Search for the cell housing the specified text and yield its [X, Y] center coordinate. 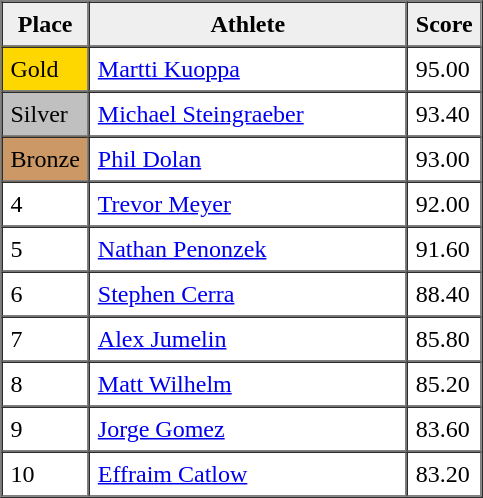
Alex Jumelin [248, 338]
Trevor Meyer [248, 204]
Martti Kuoppa [248, 68]
Matt Wilhelm [248, 384]
91.60 [444, 248]
88.40 [444, 294]
92.00 [444, 204]
Athlete [248, 24]
10 [46, 474]
Place [46, 24]
9 [46, 428]
93.00 [444, 158]
Phil Dolan [248, 158]
Silver [46, 114]
Bronze [46, 158]
85.20 [444, 384]
Jorge Gomez [248, 428]
Nathan Penonzek [248, 248]
Stephen Cerra [248, 294]
5 [46, 248]
Gold [46, 68]
7 [46, 338]
85.80 [444, 338]
95.00 [444, 68]
4 [46, 204]
93.40 [444, 114]
Michael Steingraeber [248, 114]
Score [444, 24]
8 [46, 384]
83.20 [444, 474]
83.60 [444, 428]
6 [46, 294]
Effraim Catlow [248, 474]
